Return the (x, y) coordinate for the center point of the cell that contains the specified text.  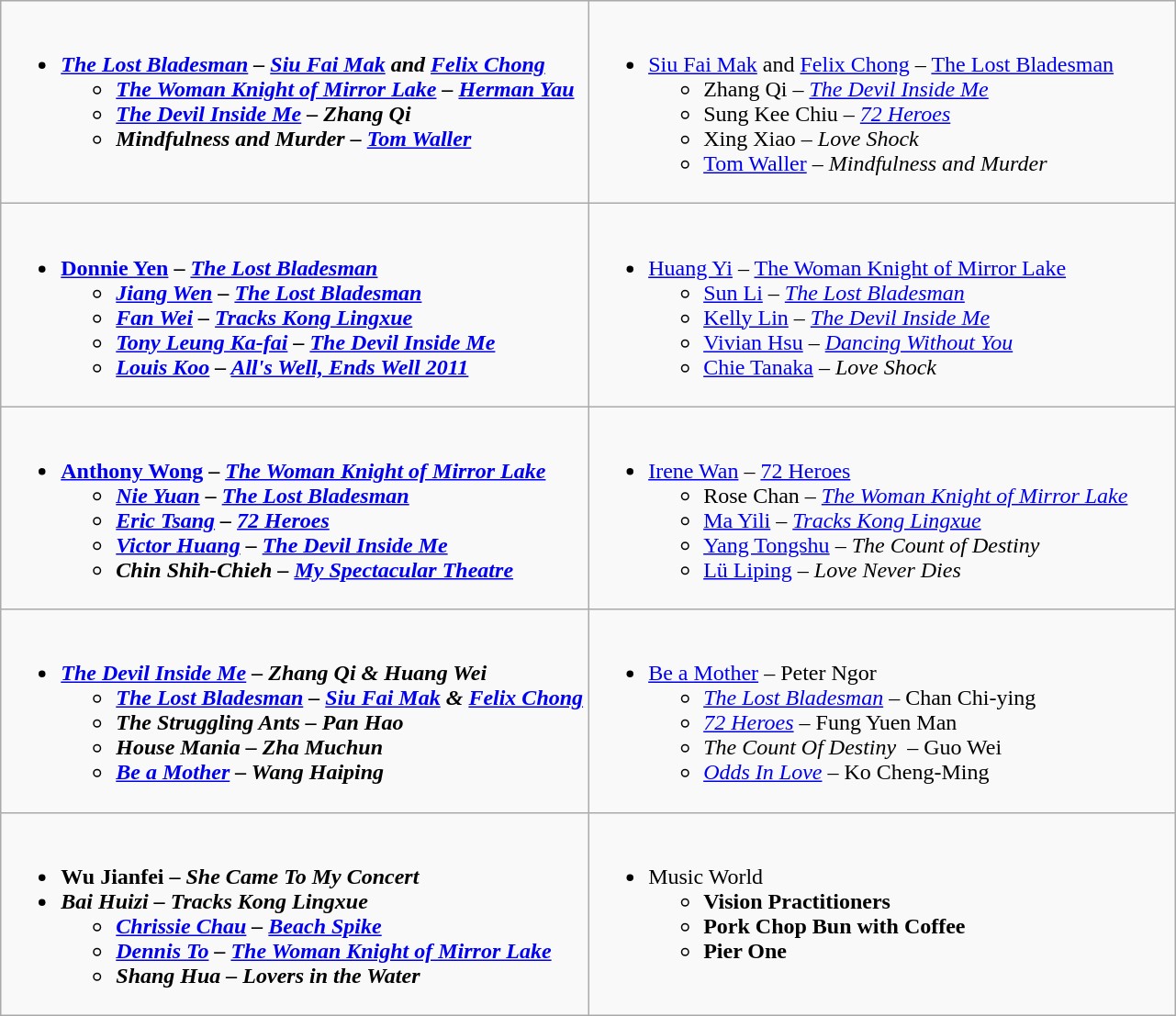
Be a Mother – Peter NgorThe Lost Bladesman – Chan Chi-ying72 Heroes – Fung Yuen ManThe Count Of Destiny – Guo WeiOdds In Love – Ko Cheng-Ming (882, 710)
Music WorldVision PractitionersPork Chop Bun with CoffeePier One (882, 914)
